Identify which cell holds the provided text, then report its [X, Y] central coordinate. 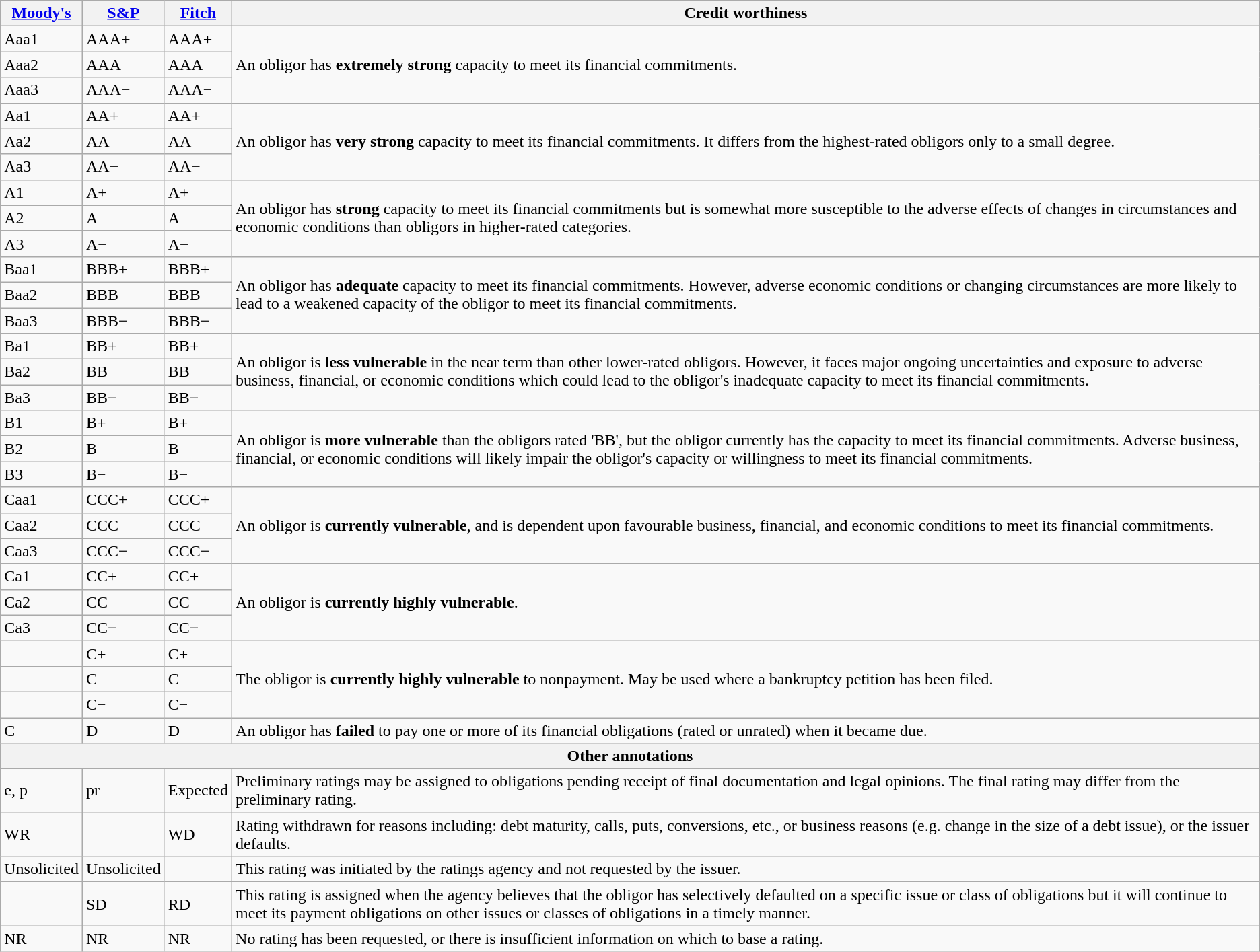
Expected [198, 791]
Ca2 [42, 602]
B1 [42, 423]
WR [42, 834]
Aa1 [42, 116]
Aa3 [42, 167]
Aaa1 [42, 39]
RD [198, 904]
Baa3 [42, 321]
An obligor has failed to pay one or more of its financial obligations (rated or unrated) when it became due. [746, 730]
Aa2 [42, 141]
Other annotations [630, 756]
Ba1 [42, 346]
An obligor has very strong capacity to meet its financial commitments. It differs from the highest-rated obligors only to a small degree. [746, 141]
Baa2 [42, 295]
Caa2 [42, 525]
pr [123, 791]
No rating has been requested, or there is insufficient information on which to base a rating. [746, 939]
Fitch [198, 13]
Ca1 [42, 577]
A3 [42, 244]
Ba3 [42, 398]
Baa1 [42, 269]
Credit worthiness [746, 13]
B2 [42, 449]
Ca3 [42, 628]
The obligor is currently highly vulnerable to nonpayment. May be used where a bankruptcy petition has been filed. [746, 679]
B3 [42, 474]
e, p [42, 791]
This rating was initiated by the ratings agency and not requested by the issuer. [746, 869]
A1 [42, 192]
WD [198, 834]
SD [123, 904]
An obligor is currently vulnerable, and is dependent upon favourable business, financial, and economic conditions to meet its financial commitments. [746, 525]
A2 [42, 218]
An obligor has extremely strong capacity to meet its financial commitments. [746, 65]
Aaa2 [42, 65]
S&P [123, 13]
Ba2 [42, 372]
Caa1 [42, 500]
An obligor is currently highly vulnerable. [746, 602]
Caa3 [42, 551]
Aaa3 [42, 90]
Moody's [42, 13]
